For the text-containing cell, return its midpoint in [x, y] coordinate format. 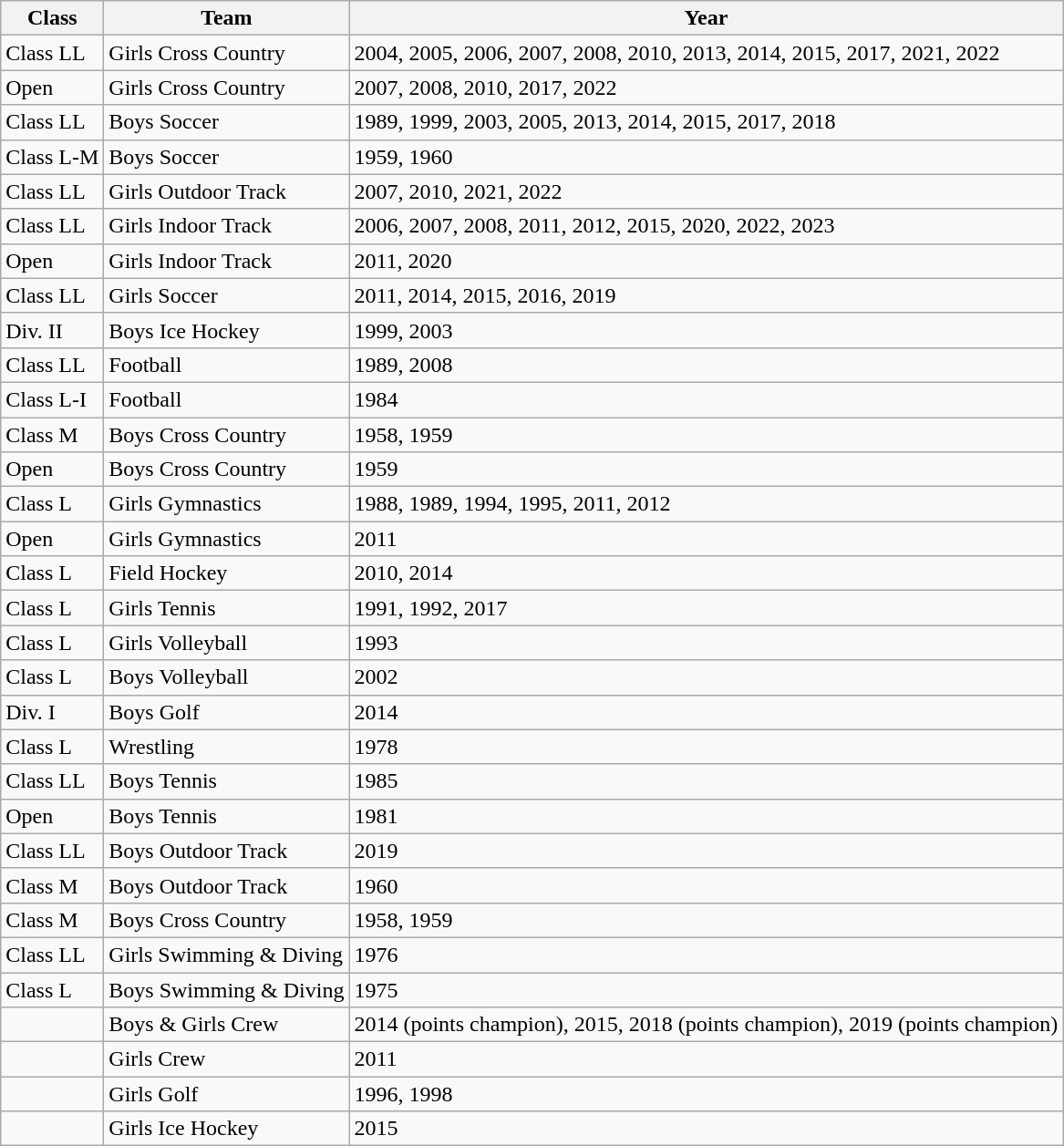
Girls Outdoor Track [226, 191]
Boys Golf [226, 712]
Boys Swimming & Diving [226, 989]
Girls Golf [226, 1094]
Field Hockey [226, 573]
Div. I [53, 712]
1960 [706, 885]
Boys Ice Hockey [226, 330]
Team [226, 18]
1959 [706, 470]
Girls Volleyball [226, 643]
1989, 2008 [706, 365]
Girls Crew [226, 1059]
2019 [706, 851]
1999, 2003 [706, 330]
2014 [706, 712]
Class L-I [53, 399]
1996, 1998 [706, 1094]
1988, 1989, 1994, 1995, 2011, 2012 [706, 504]
Wrestling [226, 747]
1991, 1992, 2017 [706, 608]
Girls Swimming & Diving [226, 955]
Girls Soccer [226, 295]
2011, 2014, 2015, 2016, 2019 [706, 295]
1993 [706, 643]
1985 [706, 781]
2011, 2020 [706, 261]
2007, 2010, 2021, 2022 [706, 191]
1981 [706, 816]
Girls Tennis [226, 608]
2006, 2007, 2008, 2011, 2012, 2015, 2020, 2022, 2023 [706, 226]
Div. II [53, 330]
Girls Ice Hockey [226, 1129]
2010, 2014 [706, 573]
1984 [706, 399]
1975 [706, 989]
1976 [706, 955]
Boys Volleyball [226, 677]
2015 [706, 1129]
Year [706, 18]
2002 [706, 677]
Class [53, 18]
2007, 2008, 2010, 2017, 2022 [706, 88]
1978 [706, 747]
1989, 1999, 2003, 2005, 2013, 2014, 2015, 2017, 2018 [706, 122]
2004, 2005, 2006, 2007, 2008, 2010, 2013, 2014, 2015, 2017, 2021, 2022 [706, 53]
Boys & Girls Crew [226, 1025]
Class L-M [53, 157]
2014 (points champion), 2015, 2018 (points champion), 2019 (points champion) [706, 1025]
1959, 1960 [706, 157]
